From the cell containing the given text, extract its center point as (X, Y) coordinate. 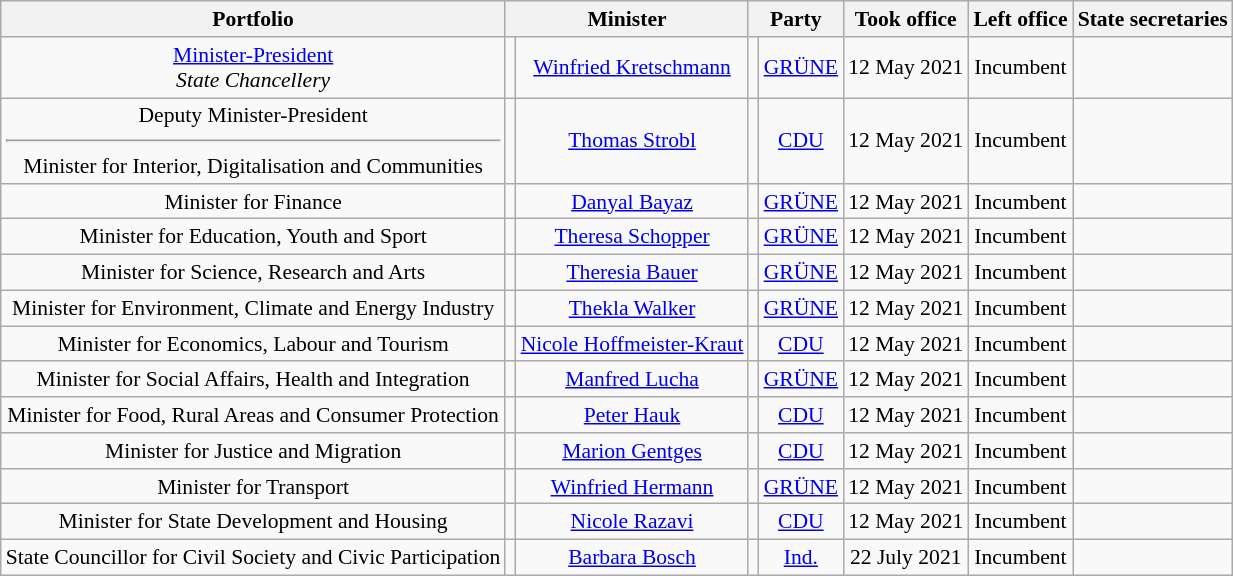
Minister (626, 19)
Minister for Environment, Climate and Energy Industry (254, 308)
Minister for Education, Youth and Sport (254, 237)
Barbara Bosch (632, 558)
Minister for State Development and Housing (254, 522)
Portfolio (254, 19)
Took office (906, 19)
Minister for Transport (254, 487)
Minister for Food, Rural Areas and Consumer Protection (254, 415)
Theresia Bauer (632, 273)
Peter Hauk (632, 415)
Thekla Walker (632, 308)
Nicole Hoffmeister-Kraut (632, 344)
Thomas Strobl (632, 141)
Minister for Finance (254, 202)
Deputy Minister-PresidentMinister for Interior, Digitalisation and Communities (254, 141)
Winfried Hermann (632, 487)
State secretaries (1153, 19)
Minister for Economics, Labour and Tourism (254, 344)
Ind. (801, 558)
22 July 2021 (906, 558)
Party (796, 19)
Nicole Razavi (632, 522)
Minister-PresidentState Chancellery (254, 68)
Danyal Bayaz (632, 202)
Minister for Social Affairs, Health and Integration (254, 380)
Minister for Science, Research and Arts (254, 273)
Theresa Schopper (632, 237)
Manfred Lucha (632, 380)
Marion Gentges (632, 451)
Winfried Kretschmann (632, 68)
State Councillor for Civil Society and Civic Participation (254, 558)
Minister for Justice and Migration (254, 451)
Left office (1020, 19)
